Provide the [x, y] coordinate of the cell's center where the given text is located.  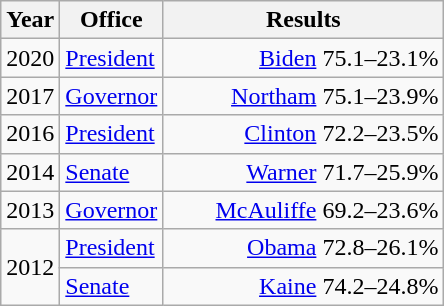
Office [112, 20]
Northam 75.1–23.9% [304, 96]
Obama 72.8–26.1% [304, 248]
Year [30, 20]
2013 [30, 210]
2012 [30, 267]
Biden 75.1–23.1% [304, 58]
McAuliffe 69.2–23.6% [304, 210]
2020 [30, 58]
2017 [30, 96]
2014 [30, 172]
Results [304, 20]
Clinton 72.2–23.5% [304, 134]
Warner 71.7–25.9% [304, 172]
Kaine 74.2–24.8% [304, 286]
2016 [30, 134]
